For the text-containing cell, return its midpoint in [X, Y] coordinate format. 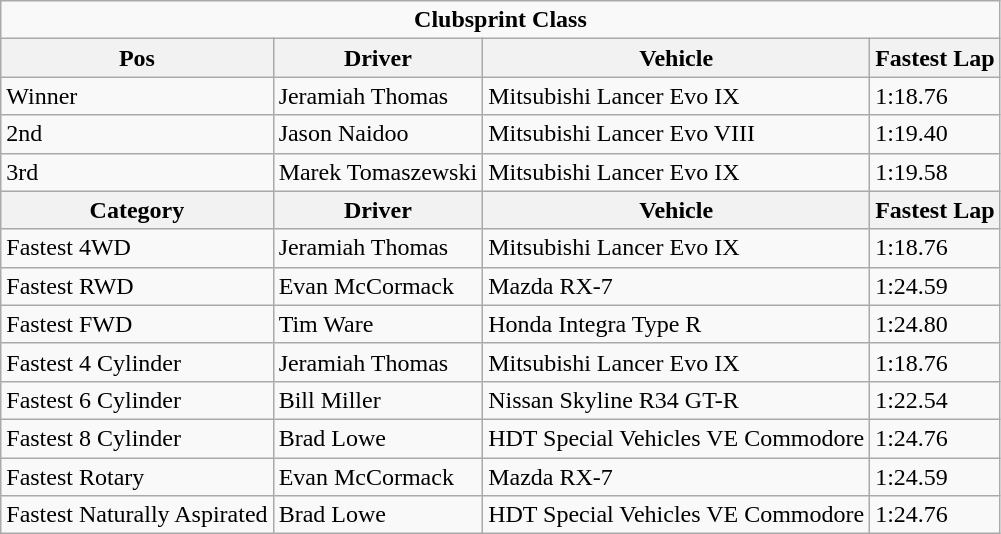
Fastest 4 Cylinder [137, 362]
1:19.40 [935, 134]
3rd [137, 172]
Fastest FWD [137, 324]
Nissan Skyline R34 GT-R [676, 400]
Category [137, 210]
Fastest Rotary [137, 477]
Fastest Naturally Aspirated [137, 515]
Honda Integra Type R [676, 324]
Mitsubishi Lancer Evo VIII [676, 134]
1:22.54 [935, 400]
Marek Tomaszewski [378, 172]
1:19.58 [935, 172]
2nd [137, 134]
Pos [137, 58]
Bill Miller [378, 400]
Fastest 6 Cylinder [137, 400]
Fastest RWD [137, 286]
Clubsprint Class [500, 20]
1:24.80 [935, 324]
Fastest 8 Cylinder [137, 438]
Fastest 4WD [137, 248]
Tim Ware [378, 324]
Jason Naidoo [378, 134]
Winner [137, 96]
